Output the (x, y) coordinate of the center of the cell containing the given text.  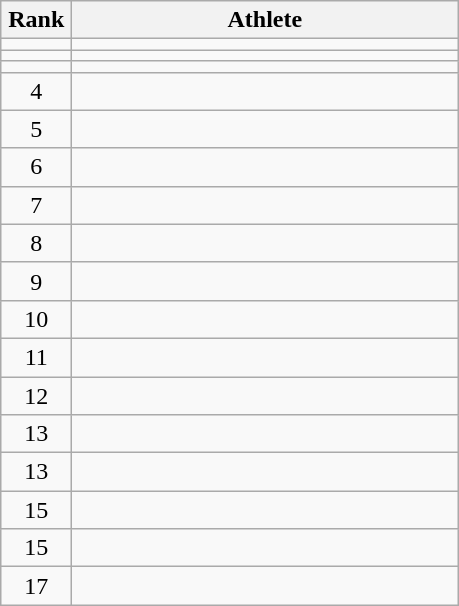
8 (36, 243)
7 (36, 205)
17 (36, 586)
9 (36, 281)
11 (36, 357)
Rank (36, 20)
5 (36, 129)
6 (36, 167)
Athlete (265, 20)
4 (36, 91)
12 (36, 395)
10 (36, 319)
